Return [x, y] of the center of cell containing provided text 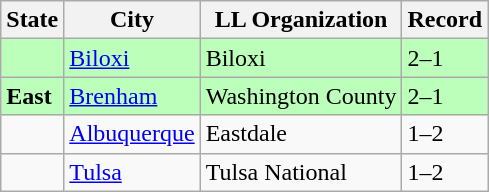
Eastdale [301, 134]
Tulsa National [301, 172]
Record [445, 20]
East [32, 96]
Washington County [301, 96]
Brenham [132, 96]
State [32, 20]
Tulsa [132, 172]
Albuquerque [132, 134]
City [132, 20]
LL Organization [301, 20]
